Capture the cell that displays the provided text and extract its (X, Y) central coordinate. 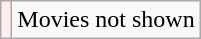
Movies not shown (106, 20)
